Provide the (x, y) coordinate of the cell's center where the given text is located.  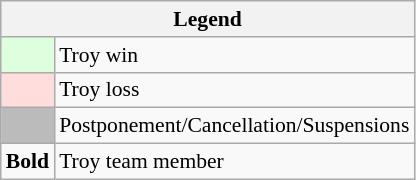
Bold (28, 162)
Troy win (234, 55)
Troy team member (234, 162)
Troy loss (234, 90)
Postponement/Cancellation/Suspensions (234, 126)
Legend (208, 19)
